Locate the cell with the specified text and output its (x, y) center coordinate. 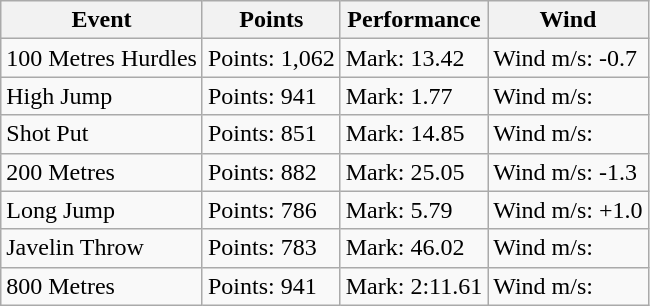
Performance (414, 20)
Shot Put (102, 134)
Mark: 5.79 (414, 210)
Mark: 25.05 (414, 172)
Wind m/s: -1.3 (568, 172)
Mark: 1.77 (414, 96)
Event (102, 20)
Mark: 46.02 (414, 248)
Wind m/s: +1.0 (568, 210)
Mark: 14.85 (414, 134)
Wind m/s: -0.7 (568, 58)
Points (271, 20)
High Jump (102, 96)
200 Metres (102, 172)
Mark: 13.42 (414, 58)
Points: 1,062 (271, 58)
100 Metres Hurdles (102, 58)
Mark: 2:11.61 (414, 286)
Javelin Throw (102, 248)
800 Metres (102, 286)
Long Jump (102, 210)
Wind (568, 20)
Points: 783 (271, 248)
Points: 786 (271, 210)
Points: 882 (271, 172)
Points: 851 (271, 134)
